Search for the cell housing the specified text and yield its [x, y] center coordinate. 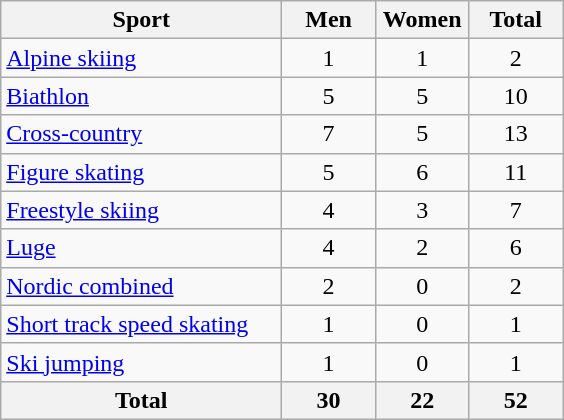
11 [516, 172]
Short track speed skating [142, 324]
Sport [142, 20]
Men [329, 20]
30 [329, 400]
Women [422, 20]
Nordic combined [142, 286]
Cross-country [142, 134]
22 [422, 400]
52 [516, 400]
Alpine skiing [142, 58]
Ski jumping [142, 362]
Luge [142, 248]
Freestyle skiing [142, 210]
10 [516, 96]
3 [422, 210]
13 [516, 134]
Figure skating [142, 172]
Biathlon [142, 96]
